Find where the given text appears and provide that cell's center as [x, y] coordinate. 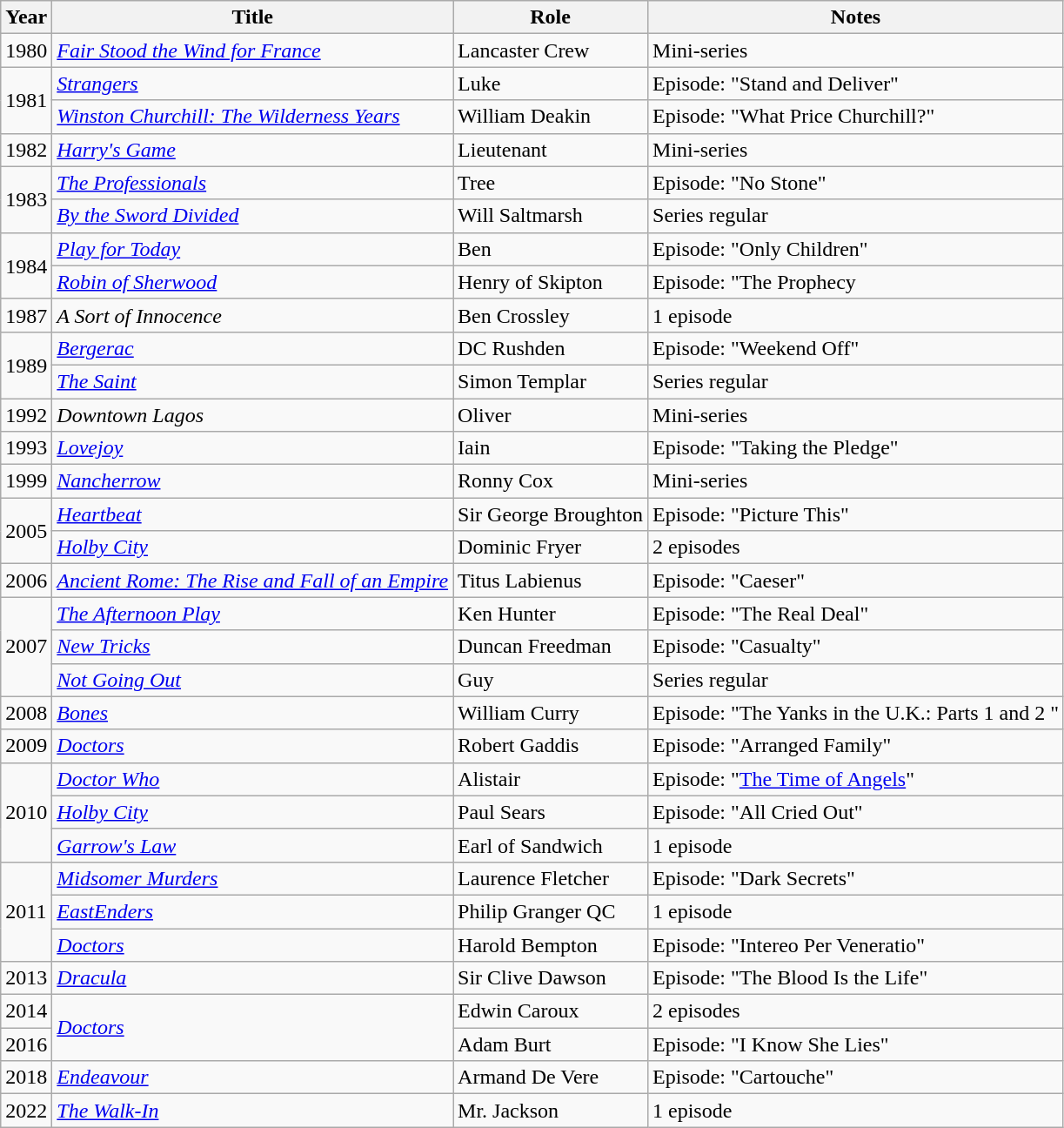
Episode: "The Blood Is the Life" [856, 978]
Titus Labienus [551, 581]
Episode: "The Yanks in the U.K.: Parts 1 and 2 " [856, 713]
A Sort of Innocence [252, 315]
1989 [26, 365]
Nancherrow [252, 481]
Play for Today [252, 249]
Episode: "The Time of Angels" [856, 779]
Ben [551, 249]
2010 [26, 812]
Episode: "What Price Churchill?" [856, 117]
Mr. Jackson [551, 1111]
Ancient Rome: The Rise and Fall of an Empire [252, 581]
Sir Clive Dawson [551, 978]
Simon Templar [551, 381]
Not Going Out [252, 680]
Adam Burt [551, 1044]
Episode: "Dark Secrets" [856, 878]
Episode: "All Cried Out" [856, 812]
Armand De Vere [551, 1078]
Episode: "Cartouche" [856, 1078]
Luke [551, 84]
Tree [551, 183]
1983 [26, 199]
Robin of Sherwood [252, 282]
Notes [856, 17]
Dracula [252, 978]
2008 [26, 713]
Title [252, 17]
Harry's Game [252, 150]
DC Rushden [551, 348]
1993 [26, 448]
2013 [26, 978]
2009 [26, 746]
Philip Granger QC [551, 911]
2018 [26, 1078]
EastEnders [252, 911]
Harold Bempton [551, 944]
Ben Crossley [551, 315]
Episode: "Caeser" [856, 581]
Episode: "Arranged Family" [856, 746]
2022 [26, 1111]
Strangers [252, 84]
Bones [252, 713]
Episode: "Picture This" [856, 514]
Episode: "No Stone" [856, 183]
Will Saltmarsh [551, 216]
2006 [26, 581]
Winston Churchill: The Wilderness Years [252, 117]
Robert Gaddis [551, 746]
The Professionals [252, 183]
Lovejoy [252, 448]
By the Sword Divided [252, 216]
1987 [26, 315]
2005 [26, 531]
Midsomer Murders [252, 878]
1980 [26, 50]
Alistair [551, 779]
The Saint [252, 381]
Sir George Broughton [551, 514]
Ronny Cox [551, 481]
Episode: "Taking the Pledge" [856, 448]
Lancaster Crew [551, 50]
Episode: "I Know She Lies" [856, 1044]
Episode: "The Prophecy [856, 282]
2011 [26, 911]
Episode: "The Real Deal" [856, 614]
Episode: "Stand and Deliver" [856, 84]
Earl of Sandwich [551, 845]
Heartbeat [252, 514]
The Afternoon Play [252, 614]
Lieutenant [551, 150]
Episode: "Intereo Per Veneratio" [856, 944]
Episode: "Weekend Off" [856, 348]
The Walk-In [252, 1111]
Doctor Who [252, 779]
Role [551, 17]
Dominic Fryer [551, 547]
2014 [26, 1011]
Bergerac [252, 348]
1982 [26, 150]
New Tricks [252, 647]
1981 [26, 100]
Downtown Lagos [252, 415]
William Deakin [551, 117]
Garrow's Law [252, 845]
Ken Hunter [551, 614]
Year [26, 17]
Oliver [551, 415]
William Curry [551, 713]
Paul Sears [551, 812]
Episode: "Casualty" [856, 647]
Edwin Caroux [551, 1011]
Endeavour [252, 1078]
1999 [26, 481]
2016 [26, 1044]
Episode: "Only Children" [856, 249]
1984 [26, 265]
Duncan Freedman [551, 647]
Iain [551, 448]
Guy [551, 680]
Henry of Skipton [551, 282]
Fair Stood the Wind for France [252, 50]
Laurence Fletcher [551, 878]
2007 [26, 647]
1992 [26, 415]
